Provide the (x, y) coordinate of the cell's center where the given text is located.  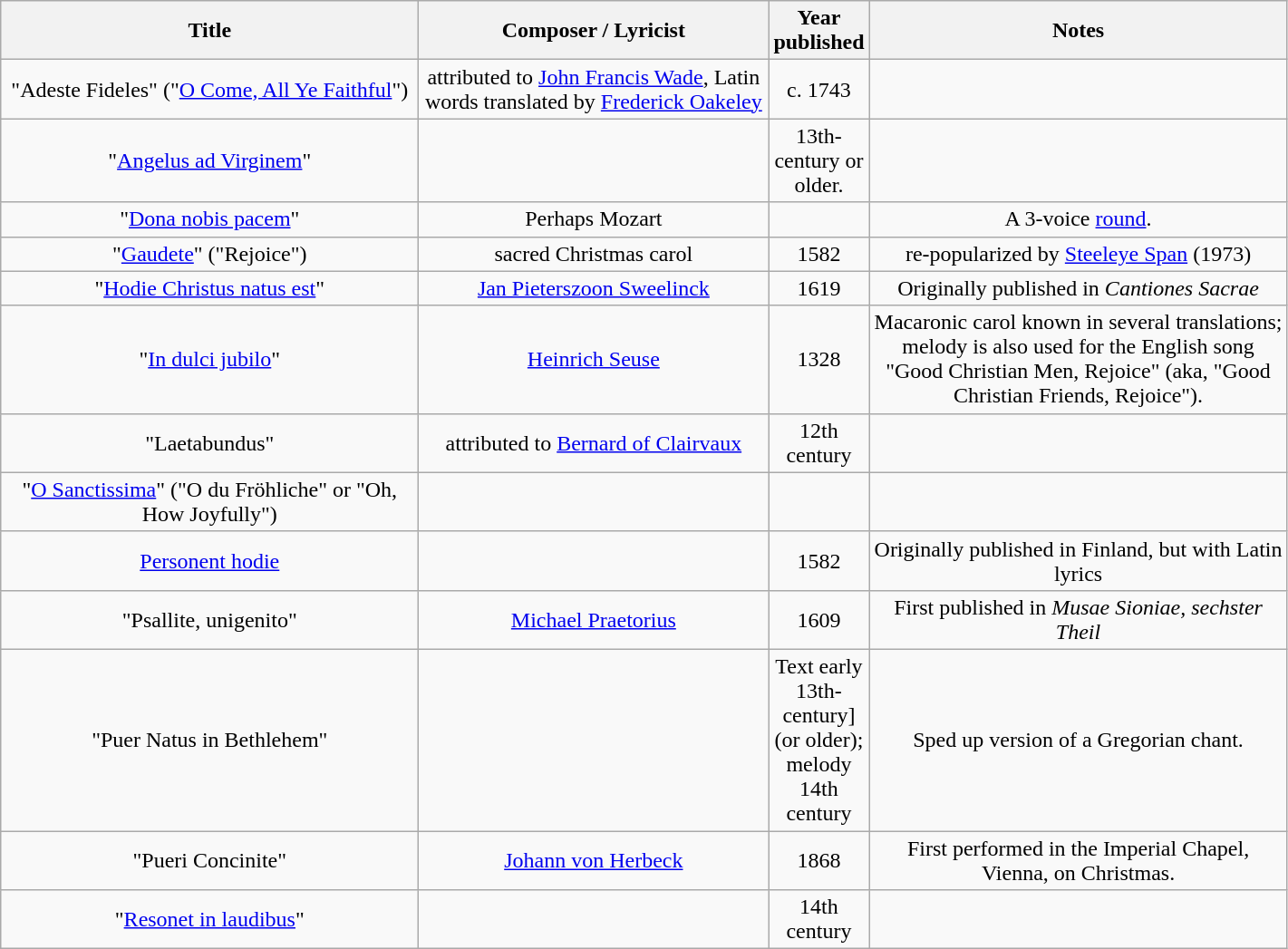
Michael Praetorius (594, 620)
attributed to Bernard of Clairvaux (594, 442)
Title (210, 31)
1868 (819, 859)
"Laetabundus" (210, 442)
"Psallite, unigenito" (210, 620)
14th century (819, 919)
Heinrich Seuse (594, 359)
Originally published in Cantiones Sacrae (1079, 288)
Personent hodie (210, 560)
First published in Musae Sioniae, sechster Theil (1079, 620)
13th-century or older. (819, 160)
Notes (1079, 31)
1609 (819, 620)
Composer / Lyricist (594, 31)
1328 (819, 359)
Year published (819, 31)
Originally published in Finland, but with Latin lyrics (1079, 560)
Sped up version of a Gregorian chant. (1079, 740)
12th century (819, 442)
Johann von Herbeck (594, 859)
c. 1743 (819, 89)
"Adeste Fideles" ("O Come, All Ye Faithful") (210, 89)
"Angelus ad Virginem" (210, 160)
1619 (819, 288)
re-popularized by Steeleye Span (1973) (1079, 254)
First performed in the Imperial Chapel, Vienna, on Christmas. (1079, 859)
"In dulci jubilo" (210, 359)
Perhaps Mozart (594, 219)
"Pueri Concinite" (210, 859)
"Hodie Christus natus est" (210, 288)
Text early 13th-century] (or older); melody 14th century (819, 740)
"Resonet in laudibus" (210, 919)
A 3-voice round. (1079, 219)
"Dona nobis pacem" (210, 219)
sacred Christmas carol (594, 254)
"Gaudete" ("Rejoice") (210, 254)
"Puer Natus in Bethlehem" (210, 740)
"O Sanctissima" ("O du Fröhliche" or "Oh, How Joyfully") (210, 502)
attributed to John Francis Wade, Latin words translated by Frederick Oakeley (594, 89)
Jan Pieterszoon Sweelinck (594, 288)
